Return the [x, y] coordinate for the center point of the cell that contains the specified text.  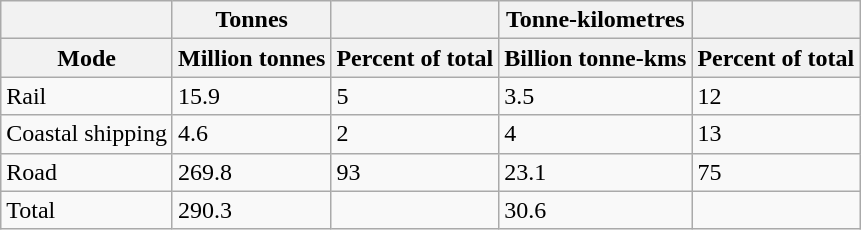
Rail [87, 96]
30.6 [596, 210]
93 [415, 172]
Tonne-kilometres [596, 20]
3.5 [596, 96]
Tonnes [251, 20]
Mode [87, 58]
2 [415, 134]
Million tonnes [251, 58]
5 [415, 96]
Coastal shipping [87, 134]
23.1 [596, 172]
269.8 [251, 172]
75 [776, 172]
12 [776, 96]
Total [87, 210]
4 [596, 134]
13 [776, 134]
4.6 [251, 134]
Road [87, 172]
15.9 [251, 96]
290.3 [251, 210]
Billion tonne-kms [596, 58]
